Return the [X, Y] coordinate for the center point of the cell that contains the specified text.  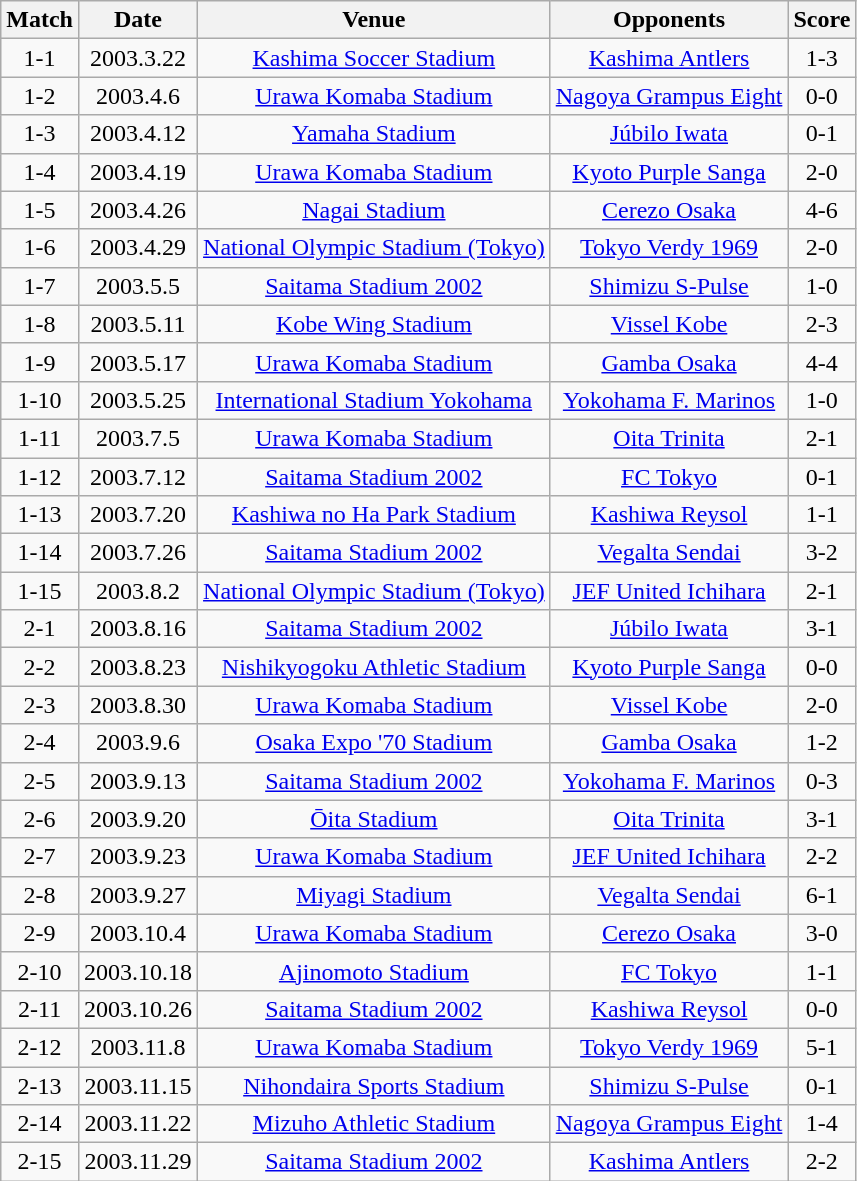
2-12 [40, 1047]
2003.11.15 [138, 1085]
Miyagi Stadium [374, 895]
2003.4.26 [138, 210]
1-7 [40, 286]
2003.4.29 [138, 248]
Nihondaira Sports Stadium [374, 1085]
2003.5.17 [138, 362]
Kobe Wing Stadium [374, 324]
Ajinomoto Stadium [374, 971]
2-9 [40, 933]
Osaka Expo '70 Stadium [374, 743]
1-6 [40, 248]
2003.10.4 [138, 933]
Date [138, 20]
3-2 [822, 553]
2003.9.20 [138, 819]
2003.4.12 [138, 134]
2003.7.12 [138, 477]
2003.9.6 [138, 743]
2-8 [40, 895]
Kashima Soccer Stadium [374, 58]
5-1 [822, 1047]
2-13 [40, 1085]
International Stadium Yokohama [374, 400]
4-4 [822, 362]
2-6 [40, 819]
Yamaha Stadium [374, 134]
Match [40, 20]
2003.8.16 [138, 629]
6-1 [822, 895]
1-15 [40, 591]
2003.9.27 [138, 895]
2-10 [40, 971]
3-0 [822, 933]
2-14 [40, 1124]
2003.5.5 [138, 286]
Ōita Stadium [374, 819]
2003.8.2 [138, 591]
2-4 [40, 743]
2003.10.18 [138, 971]
1-14 [40, 553]
2003.7.26 [138, 553]
1-11 [40, 438]
2003.9.23 [138, 857]
1-13 [40, 515]
2003.11.29 [138, 1162]
Venue [374, 20]
2003.8.30 [138, 705]
1-12 [40, 477]
2003.4.6 [138, 96]
2003.11.8 [138, 1047]
2003.3.22 [138, 58]
2-5 [40, 781]
4-6 [822, 210]
1-10 [40, 400]
2-11 [40, 1009]
Opponents [669, 20]
2-15 [40, 1162]
2003.7.5 [138, 438]
2003.8.23 [138, 667]
1-5 [40, 210]
2003.4.19 [138, 172]
Kashiwa no Ha Park Stadium [374, 515]
2003.10.26 [138, 1009]
Mizuho Athletic Stadium [374, 1124]
1-9 [40, 362]
2003.11.22 [138, 1124]
2003.5.11 [138, 324]
2-7 [40, 857]
0-3 [822, 781]
1-8 [40, 324]
Nishikyogoku Athletic Stadium [374, 667]
Score [822, 20]
2003.5.25 [138, 400]
2003.9.13 [138, 781]
Nagai Stadium [374, 210]
2003.7.20 [138, 515]
